Return [x, y] of the center of cell containing provided text 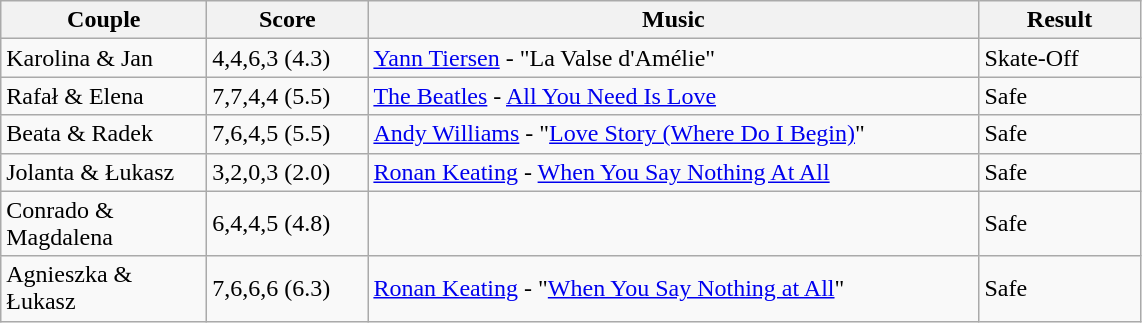
Jolanta & Łukasz [104, 172]
Andy Williams - "Love Story (Where Do I Begin)" [674, 134]
The Beatles - All You Need Is Love [674, 96]
7,6,6,6 (6.3) [288, 288]
6,4,4,5 (4.8) [288, 224]
Beata & Radek [104, 134]
7,7,4,4 (5.5) [288, 96]
Score [288, 20]
Rafał & Elena [104, 96]
Result [1060, 20]
3,2,0,3 (2.0) [288, 172]
Conrado & Magdalena [104, 224]
Agnieszka & Łukasz [104, 288]
Skate-Off [1060, 58]
Couple [104, 20]
Yann Tiersen - "La Valse d'Amélie" [674, 58]
4,4,6,3 (4.3) [288, 58]
Karolina & Jan [104, 58]
Ronan Keating - "When You Say Nothing at All" [674, 288]
7,6,4,5 (5.5) [288, 134]
Music [674, 20]
Ronan Keating - When You Say Nothing At All [674, 172]
